Extract the (x, y) coordinate from the center of the cell holding the provided text.  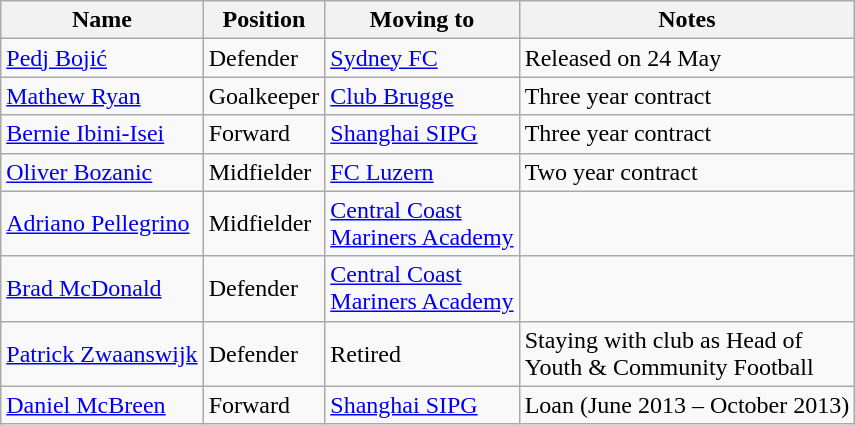
Name (102, 20)
Brad McDonald (102, 288)
Patrick Zwaanswijk (102, 354)
Mathew Ryan (102, 96)
Oliver Bozanic (102, 172)
Pedj Bojić (102, 58)
Moving to (422, 20)
Released on 24 May (687, 58)
Two year contract (687, 172)
Bernie Ibini-Isei (102, 134)
Loan (June 2013 – October 2013) (687, 405)
Position (264, 20)
Notes (687, 20)
Club Brugge (422, 96)
Goalkeeper (264, 96)
FC Luzern (422, 172)
Daniel McBreen (102, 405)
Staying with club as Head ofYouth & Community Football (687, 354)
Retired (422, 354)
Adriano Pellegrino (102, 224)
Sydney FC (422, 58)
